Pinpoint the cell where the given text exists, returning its [X, Y] midpoint coordinate. 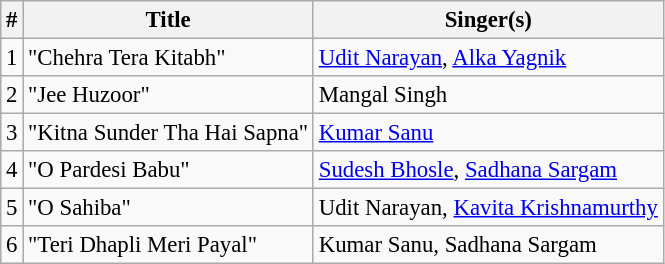
"Chehra Tera Kitabh" [168, 58]
Kumar Sanu [488, 133]
# [12, 20]
Sudesh Bhosle, Sadhana Sargam [488, 170]
"Teri Dhapli Meri Payal" [168, 245]
2 [12, 95]
Title [168, 20]
5 [12, 208]
"Kitna Sunder Tha Hai Sapna" [168, 133]
Udit Narayan, Kavita Krishnamurthy [488, 208]
3 [12, 133]
Kumar Sanu, Sadhana Sargam [488, 245]
6 [12, 245]
Singer(s) [488, 20]
4 [12, 170]
Udit Narayan, Alka Yagnik [488, 58]
1 [12, 58]
Mangal Singh [488, 95]
"O Sahiba" [168, 208]
"Jee Huzoor" [168, 95]
"O Pardesi Babu" [168, 170]
